For the text-containing cell, return its midpoint in (X, Y) coordinate format. 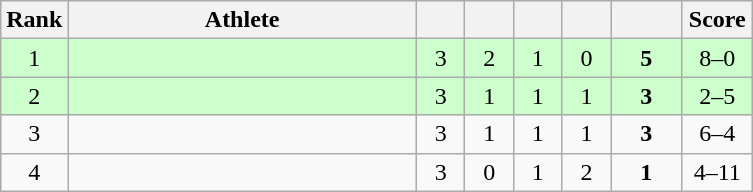
6–4 (718, 134)
Rank (34, 20)
5 (646, 58)
4 (34, 172)
Score (718, 20)
2–5 (718, 96)
8–0 (718, 58)
4–11 (718, 172)
Athlete (242, 20)
